Output the (x, y) coordinate of the center of the cell containing the given text.  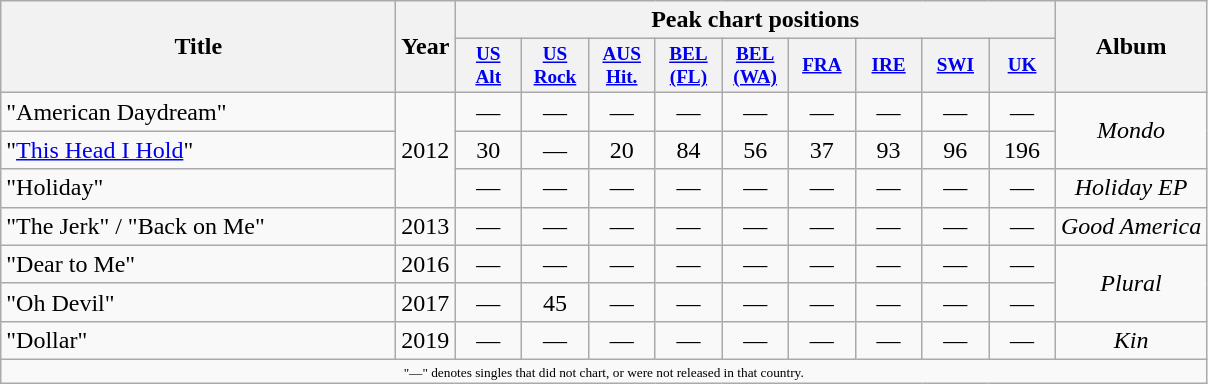
Kin (1130, 340)
"This Head I Hold" (198, 150)
US Rock (556, 66)
BEL(WA) (756, 66)
"Oh Devil" (198, 302)
2019 (426, 340)
20 (622, 150)
37 (822, 150)
30 (488, 150)
"The Jerk" / "Back on Me" (198, 226)
96 (956, 150)
Peak chart positions (756, 20)
Year (426, 47)
"Dollar" (198, 340)
Title (198, 47)
"—" denotes singles that did not chart, or were not released in that country. (604, 371)
84 (688, 150)
2013 (426, 226)
2016 (426, 264)
Plural (1130, 283)
IRE (888, 66)
2012 (426, 150)
UK (1022, 66)
AUSHit. (622, 66)
Holiday EP (1130, 188)
USAlt (488, 66)
2017 (426, 302)
"Holiday" (198, 188)
93 (888, 150)
"American Daydream" (198, 112)
Mondo (1130, 131)
196 (1022, 150)
Album (1130, 47)
SWI (956, 66)
45 (556, 302)
FRA (822, 66)
Good America (1130, 226)
"Dear to Me" (198, 264)
BEL(FL) (688, 66)
56 (756, 150)
